Detect which cell encompasses the target text, then output its (x, y) center coordinate. 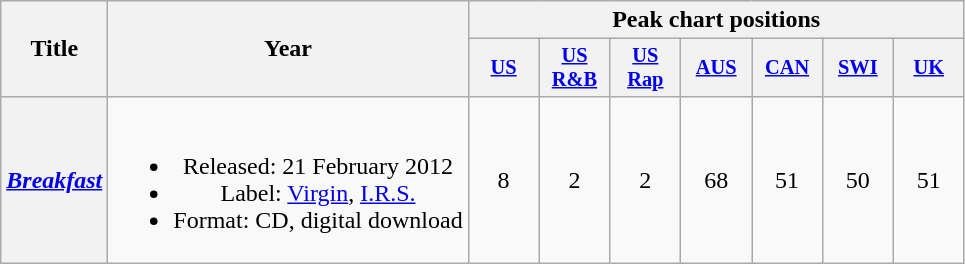
CAN (788, 68)
US (504, 68)
Released: 21 February 2012Label: Virgin, I.R.S.Format: CD, digital download (288, 180)
50 (858, 180)
Breakfast (54, 180)
AUS (716, 68)
Year (288, 49)
8 (504, 180)
68 (716, 180)
US Rap (646, 68)
SWI (858, 68)
US R&B (574, 68)
UK (928, 68)
Title (54, 49)
Peak chart positions (716, 20)
